For the text-containing cell, return its midpoint in [x, y] coordinate format. 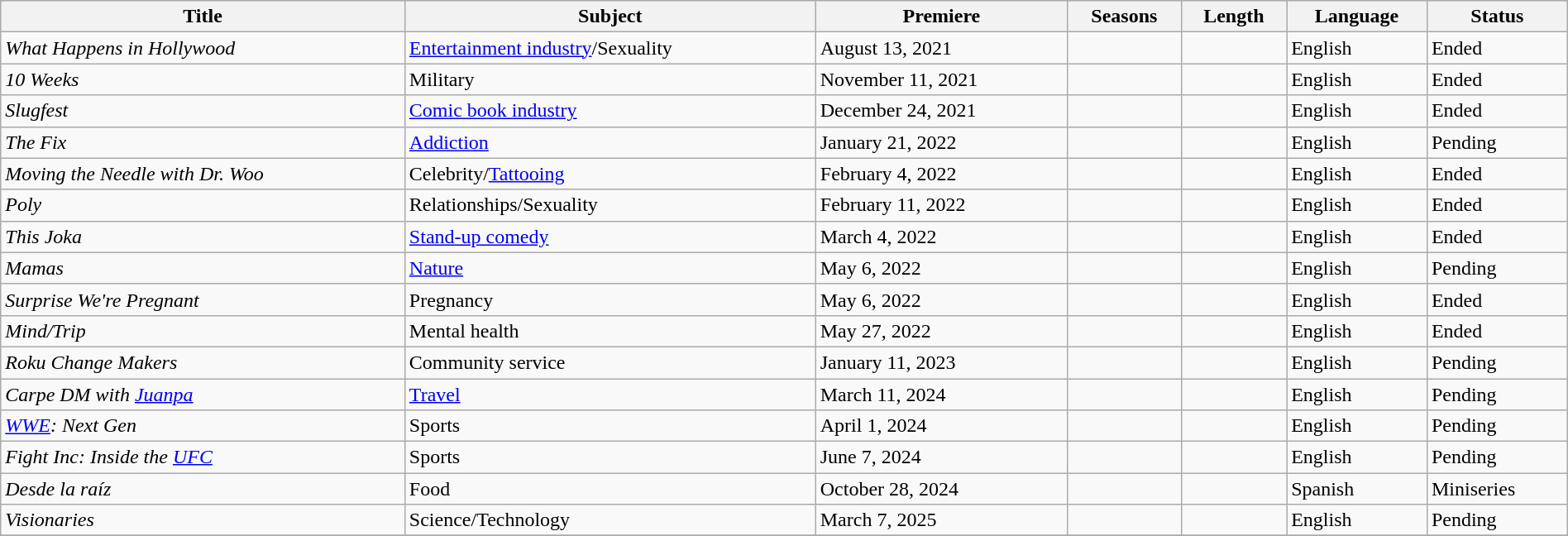
March 7, 2025 [941, 520]
Title [203, 17]
March 4, 2022 [941, 237]
Roku Change Makers [203, 362]
WWE: Next Gen [203, 426]
Miniseries [1497, 489]
Carpe DM with Juanpa [203, 395]
Addiction [610, 142]
Relationships/Sexuality [610, 205]
April 1, 2024 [941, 426]
What Happens in Hollywood [203, 48]
Seasons [1125, 17]
Mind/Trip [203, 331]
Poly [203, 205]
Mental health [610, 331]
Comic book industry [610, 111]
Surprise We're Pregnant [203, 299]
May 27, 2022 [941, 331]
Language [1357, 17]
Status [1497, 17]
Community service [610, 362]
Travel [610, 395]
November 11, 2021 [941, 79]
Moving the Needle with Dr. Woo [203, 174]
Length [1234, 17]
February 4, 2022 [941, 174]
Celebrity/Tattooing [610, 174]
Stand-up comedy [610, 237]
Slugfest [203, 111]
Entertainment industry/Sexuality [610, 48]
October 28, 2024 [941, 489]
Premiere [941, 17]
Nature [610, 268]
Food [610, 489]
Spanish [1357, 489]
December 24, 2021 [941, 111]
Pregnancy [610, 299]
The Fix [203, 142]
January 11, 2023 [941, 362]
February 11, 2022 [941, 205]
This Joka [203, 237]
Desde la raíz [203, 489]
Visionaries [203, 520]
Fight Inc: Inside the UFC [203, 457]
Science/Technology [610, 520]
March 11, 2024 [941, 395]
10 Weeks [203, 79]
January 21, 2022 [941, 142]
Subject [610, 17]
Military [610, 79]
Mamas [203, 268]
June 7, 2024 [941, 457]
August 13, 2021 [941, 48]
